Determine the [x, y] coordinate at the center of the cell enclosing the given text.  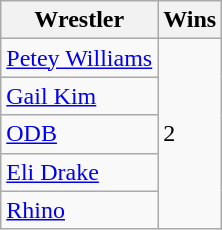
Gail Kim [80, 96]
Petey Williams [80, 58]
2 [190, 134]
Wins [190, 20]
Rhino [80, 210]
Wrestler [80, 20]
Eli Drake [80, 172]
ODB [80, 134]
